Detect which cell encompasses the target text, then output its (x, y) center coordinate. 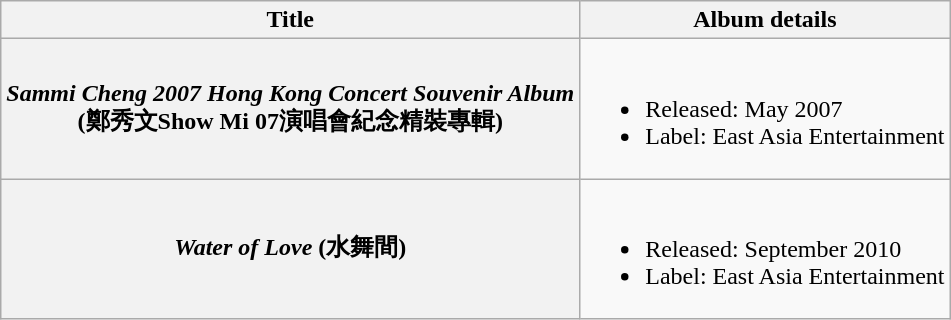
Album details (765, 20)
Released: May 2007Label: East Asia Entertainment (765, 109)
Sammi Cheng 2007 Hong Kong Concert Souvenir Album(鄭秀文Show Mi 07演唱會紀念精裝專輯) (290, 109)
Title (290, 20)
Water of Love (水舞間) (290, 249)
Released: September 2010Label: East Asia Entertainment (765, 249)
